Search for the cell housing the specified text and yield its [x, y] center coordinate. 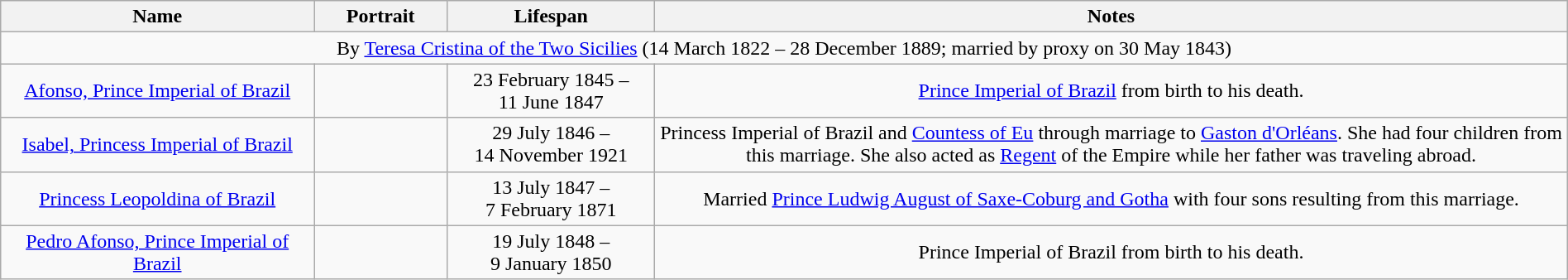
13 July 1847 – 7 February 1871 [551, 199]
Isabel, Princess Imperial of Brazil [157, 144]
Notes [1111, 17]
23 February 1845 – 11 June 1847 [551, 91]
Afonso, Prince Imperial of Brazil [157, 91]
Lifespan [551, 17]
19 July 1848 – 9 January 1850 [551, 252]
29 July 1846 – 14 November 1921 [551, 144]
Princess Leopoldina of Brazil [157, 199]
Name [157, 17]
By Teresa Cristina of the Two Sicilies (14 March 1822 – 28 December 1889; married by proxy on 30 May 1843) [784, 48]
Married Prince Ludwig August of Saxe-Coburg and Gotha with four sons resulting from this marriage. [1111, 199]
Portrait [380, 17]
Pedro Afonso, Prince Imperial of Brazil [157, 252]
